Search for the cell housing the specified text and yield its [x, y] center coordinate. 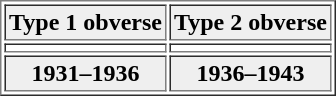
Type 2 obverse [251, 22]
1931–1936 [86, 74]
Type 1 obverse [86, 22]
1936–1943 [251, 74]
